Output the (x, y) coordinate of the center of the cell containing the given text.  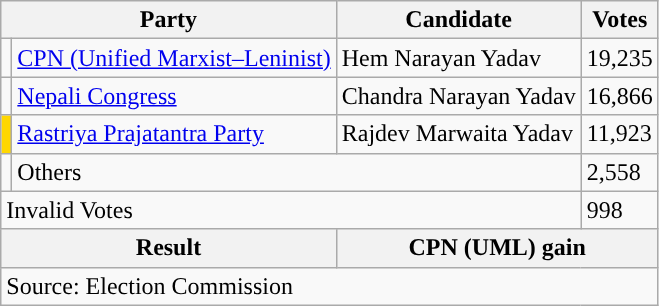
11,923 (620, 134)
Rajdev Marwaita Yadav (458, 134)
Others (296, 172)
Chandra Narayan Yadav (458, 96)
Votes (620, 20)
Nepali Congress (174, 96)
Party (168, 20)
998 (620, 210)
Result (168, 248)
Rastriya Prajatantra Party (174, 134)
Candidate (458, 20)
CPN (Unified Marxist–Leninist) (174, 58)
19,235 (620, 58)
Hem Narayan Yadav (458, 58)
16,866 (620, 96)
CPN (UML) gain (497, 248)
Invalid Votes (291, 210)
Source: Election Commission (330, 286)
2,558 (620, 172)
